Return the [x, y] coordinate for the center point of the cell that contains the specified text.  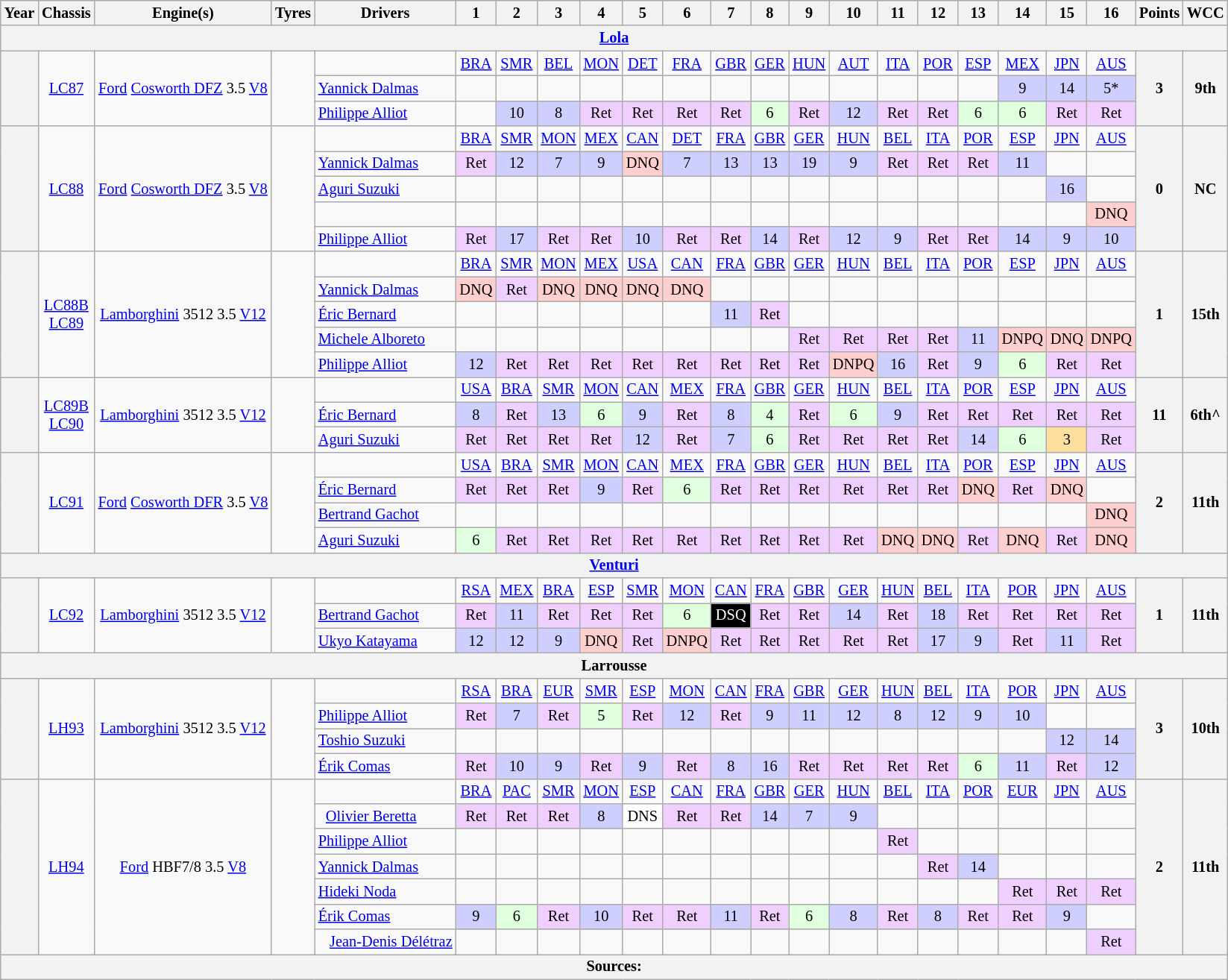
Drivers [385, 13]
DSQ [731, 615]
Ford HBF7/8 3.5 V8 [183, 867]
15 [1067, 13]
Ford Cosworth DFR 3.5 V8 [183, 503]
9th [1206, 88]
19 [809, 163]
LC87 [66, 88]
PAC [516, 791]
LC88BLC89 [66, 314]
Engine(s) [183, 13]
DNS [643, 816]
5* [1111, 88]
Chassis [66, 13]
Sources: [614, 967]
0 [1159, 189]
LC92 [66, 615]
Ukyo Katayama [385, 641]
Venturi [614, 565]
LH94 [66, 867]
10th [1206, 728]
Tyres [293, 13]
6th^ [1206, 415]
WCC [1206, 13]
Toshio Suzuki [385, 741]
Hideki Noda [385, 891]
LH93 [66, 728]
Larrousse [614, 665]
Lola [614, 38]
18 [938, 615]
Olivier Beretta [385, 816]
Jean-Denis Délétraz [385, 942]
LC88 [66, 189]
Michele Alboreto [385, 339]
Points [1159, 13]
AUT [853, 63]
LC91 [66, 503]
Year [19, 13]
NC [1206, 189]
15th [1206, 314]
LC89BLC90 [66, 415]
